Locate the cell with the specified text and output its (X, Y) center coordinate. 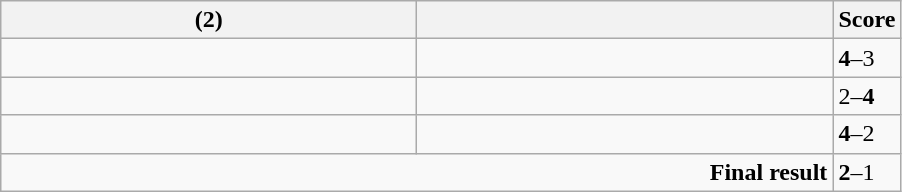
2–4 (867, 96)
(2) (209, 20)
Score (867, 20)
4–3 (867, 58)
2–1 (867, 172)
4–2 (867, 134)
Final result (417, 172)
